Search for the cell housing the specified text and yield its [X, Y] center coordinate. 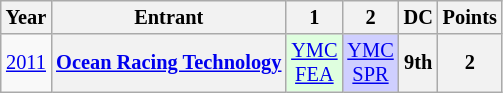
1 [314, 17]
Ocean Racing Technology [168, 63]
Entrant [168, 17]
DC [418, 17]
Points [470, 17]
YMCFEA [314, 63]
2011 [26, 63]
Year [26, 17]
YMCSPR [370, 63]
9th [418, 63]
